Return (x, y) of the center of cell containing provided text 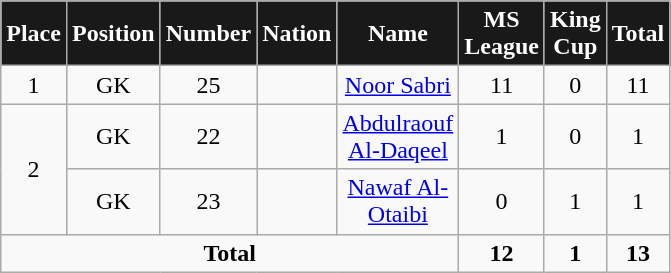
Nation (297, 34)
22 (208, 136)
Noor Sabri (398, 85)
Place (34, 34)
Nawaf Al-Otaibi (398, 202)
12 (502, 253)
25 (208, 85)
2 (34, 169)
King Cup (575, 34)
23 (208, 202)
Number (208, 34)
Name (398, 34)
MS League (502, 34)
Abdulraouf Al-Daqeel (398, 136)
Position (113, 34)
13 (638, 253)
